Scan for the cell matching the given text and deliver its [X, Y] coordinate at center. 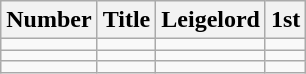
1st [285, 20]
Leigelord [211, 20]
Title [126, 20]
Number [49, 20]
